Scan for the cell matching the given text and deliver its [X, Y] coordinate at center. 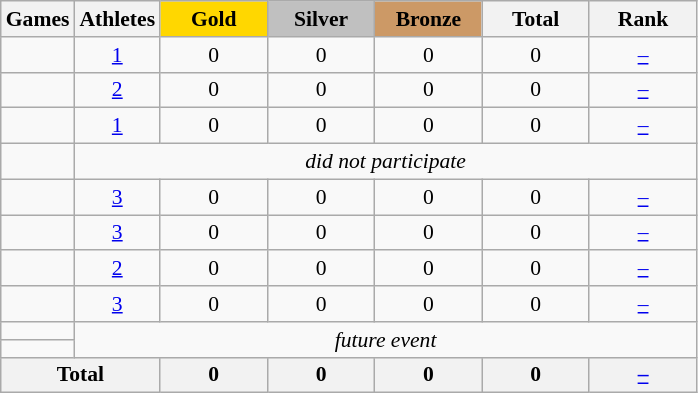
did not participate [385, 162]
Games [38, 19]
Bronze [428, 19]
Silver [320, 19]
Athletes [117, 19]
future event [385, 340]
Rank [642, 19]
Gold [214, 19]
